From the cell containing the given text, extract its center point as (X, Y) coordinate. 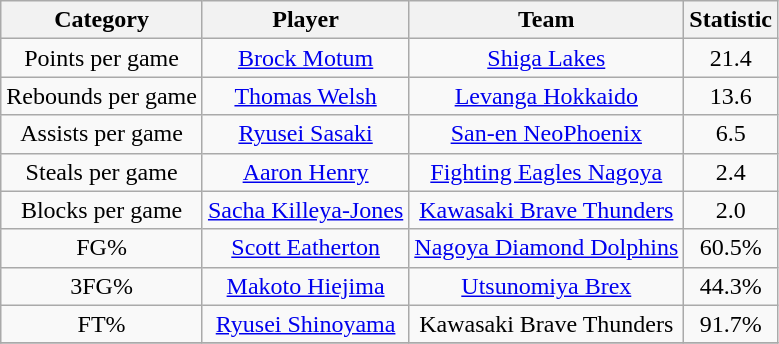
Utsunomiya Brex (546, 286)
FG% (102, 248)
Rebounds per game (102, 96)
Levanga Hokkaido (546, 96)
3FG% (102, 286)
2.4 (731, 172)
Steals per game (102, 172)
Sacha Killeya-Jones (305, 210)
Aaron Henry (305, 172)
Makoto Hiejima (305, 286)
6.5 (731, 134)
60.5% (731, 248)
Nagoya Diamond Dolphins (546, 248)
Brock Motum (305, 58)
San-en NeoPhoenix (546, 134)
21.4 (731, 58)
Player (305, 20)
Team (546, 20)
Points per game (102, 58)
Assists per game (102, 134)
Category (102, 20)
FT% (102, 324)
Statistic (731, 20)
Ryusei Sasaki (305, 134)
Fighting Eagles Nagoya (546, 172)
91.7% (731, 324)
Scott Eatherton (305, 248)
Thomas Welsh (305, 96)
2.0 (731, 210)
Shiga Lakes (546, 58)
Ryusei Shinoyama (305, 324)
Blocks per game (102, 210)
13.6 (731, 96)
44.3% (731, 286)
